Scan for the cell matching the given text and deliver its [X, Y] coordinate at center. 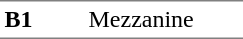
Mezzanine [164, 20]
B1 [42, 20]
